Extract the (X, Y) coordinate from the center of the cell holding the provided text.  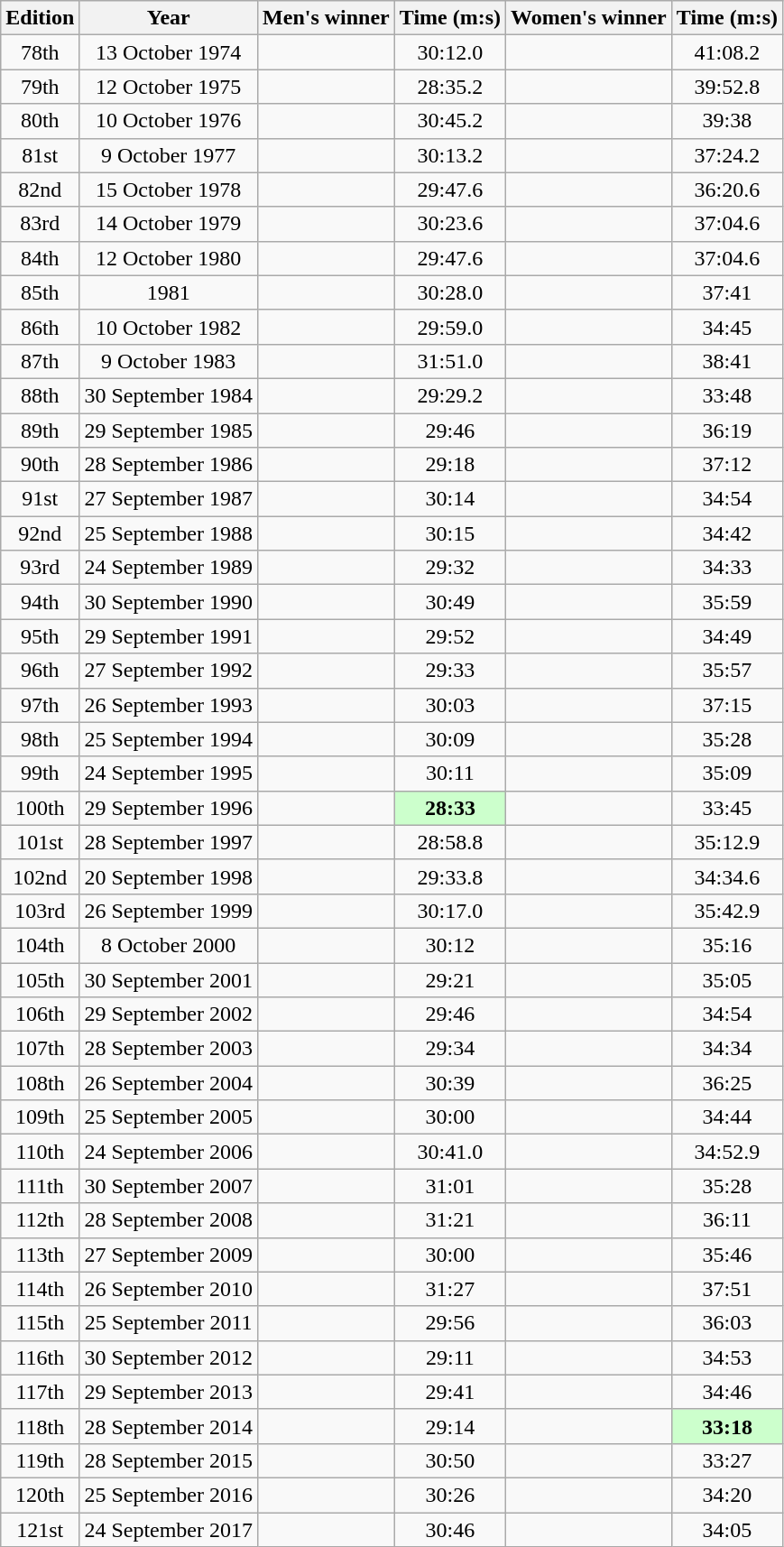
25 September 2011 (169, 1323)
82nd (40, 190)
29 September 1996 (169, 808)
30 September 2007 (169, 1186)
96th (40, 671)
29 September 2002 (169, 1014)
35:05 (727, 979)
86th (40, 327)
102nd (40, 876)
98th (40, 739)
95th (40, 636)
34:34 (727, 1049)
27 September 1987 (169, 499)
34:53 (727, 1357)
37:51 (727, 1289)
30:13.2 (449, 155)
34:05 (727, 1530)
121st (40, 1530)
28 September 2008 (169, 1220)
25 September 2016 (169, 1495)
104th (40, 945)
29:29.2 (449, 395)
99th (40, 773)
34:49 (727, 636)
100th (40, 808)
36:11 (727, 1220)
33:18 (727, 1426)
35:57 (727, 671)
29:59.0 (449, 327)
92nd (40, 533)
34:33 (727, 568)
29 September 2013 (169, 1392)
37:12 (727, 465)
35:09 (727, 773)
89th (40, 431)
30:11 (449, 773)
79th (40, 87)
111th (40, 1186)
29:56 (449, 1323)
94th (40, 602)
15 October 1978 (169, 190)
33:48 (727, 395)
29:33.8 (449, 876)
29:52 (449, 636)
85th (40, 292)
37:15 (727, 705)
108th (40, 1083)
25 September 1994 (169, 739)
36:19 (727, 431)
113th (40, 1255)
30:03 (449, 705)
81st (40, 155)
9 October 1983 (169, 361)
119th (40, 1460)
24 September 2006 (169, 1152)
25 September 2005 (169, 1117)
29:21 (449, 979)
29:14 (449, 1426)
109th (40, 1117)
83rd (40, 224)
112th (40, 1220)
35:16 (727, 945)
29:33 (449, 671)
9 October 1977 (169, 155)
30:23.6 (449, 224)
103rd (40, 911)
14 October 1979 (169, 224)
28:58.8 (449, 842)
33:27 (727, 1460)
34:52.9 (727, 1152)
30 September 1990 (169, 602)
28 September 2003 (169, 1049)
27 September 1992 (169, 671)
41:08.2 (727, 52)
13 October 1974 (169, 52)
30:15 (449, 533)
29:32 (449, 568)
34:45 (727, 327)
36:03 (727, 1323)
93rd (40, 568)
90th (40, 465)
30 September 1984 (169, 395)
35:46 (727, 1255)
12 October 1980 (169, 258)
31:21 (449, 1220)
Men's winner (327, 18)
Women's winner (589, 18)
30 September 2001 (169, 979)
107th (40, 1049)
31:01 (449, 1186)
34:20 (727, 1495)
26 September 1999 (169, 911)
28 September 1997 (169, 842)
29:34 (449, 1049)
Edition (40, 18)
31:27 (449, 1289)
34:34.6 (727, 876)
10 October 1982 (169, 327)
39:52.8 (727, 87)
24 September 1989 (169, 568)
8 October 2000 (169, 945)
29:11 (449, 1357)
30:46 (449, 1530)
30:50 (449, 1460)
34:44 (727, 1117)
30:17.0 (449, 911)
84th (40, 258)
Year (169, 18)
120th (40, 1495)
91st (40, 499)
106th (40, 1014)
28:35.2 (449, 87)
87th (40, 361)
25 September 1988 (169, 533)
36:20.6 (727, 190)
30:12 (449, 945)
29:41 (449, 1392)
30:49 (449, 602)
101st (40, 842)
37:24.2 (727, 155)
36:25 (727, 1083)
35:59 (727, 602)
12 October 1975 (169, 87)
116th (40, 1357)
37:41 (727, 292)
26 September 2010 (169, 1289)
30:28.0 (449, 292)
30:12.0 (449, 52)
26 September 1993 (169, 705)
30 September 2012 (169, 1357)
26 September 2004 (169, 1083)
35:12.9 (727, 842)
29 September 1985 (169, 431)
34:42 (727, 533)
28:33 (449, 808)
29:18 (449, 465)
38:41 (727, 361)
30:41.0 (449, 1152)
30:26 (449, 1495)
30:45.2 (449, 121)
34:46 (727, 1392)
29 September 1991 (169, 636)
35:42.9 (727, 911)
39:38 (727, 121)
88th (40, 395)
10 October 1976 (169, 121)
28 September 1986 (169, 465)
1981 (169, 292)
105th (40, 979)
118th (40, 1426)
28 September 2015 (169, 1460)
115th (40, 1323)
27 September 2009 (169, 1255)
28 September 2014 (169, 1426)
33:45 (727, 808)
24 September 1995 (169, 773)
20 September 1998 (169, 876)
24 September 2017 (169, 1530)
30:09 (449, 739)
80th (40, 121)
31:51.0 (449, 361)
30:14 (449, 499)
114th (40, 1289)
78th (40, 52)
30:39 (449, 1083)
97th (40, 705)
117th (40, 1392)
110th (40, 1152)
